Scan for the cell matching the given text and deliver its (X, Y) coordinate at center. 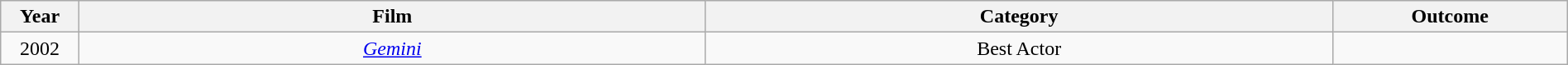
Film (392, 17)
Year (40, 17)
Best Actor (1019, 48)
Gemini (392, 48)
Outcome (1450, 17)
Category (1019, 17)
2002 (40, 48)
